Extract the (x, y) coordinate from the center of the cell holding the provided text.  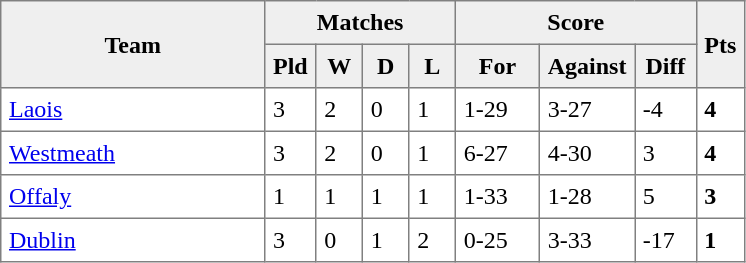
Pts (720, 44)
Matches (360, 23)
5 (666, 197)
-17 (666, 240)
4-30 (586, 153)
W (339, 66)
Score (576, 23)
Team (133, 44)
1-29 (497, 110)
-4 (666, 110)
Dublin (133, 240)
Diff (666, 66)
3-27 (586, 110)
For (497, 66)
Laois (133, 110)
3-33 (586, 240)
Against (586, 66)
Offaly (133, 197)
6-27 (497, 153)
Westmeath (133, 153)
Pld (290, 66)
D (385, 66)
L (432, 66)
1-28 (586, 197)
1-33 (497, 197)
0-25 (497, 240)
